Output the (X, Y) coordinate of the center of the cell containing the given text.  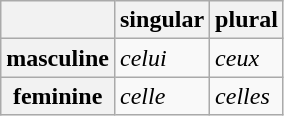
feminine (58, 96)
celles (247, 96)
masculine (58, 58)
plural (247, 20)
ceux (247, 58)
celle (162, 96)
celui (162, 58)
singular (162, 20)
